Capture the cell that displays the provided text and extract its (X, Y) central coordinate. 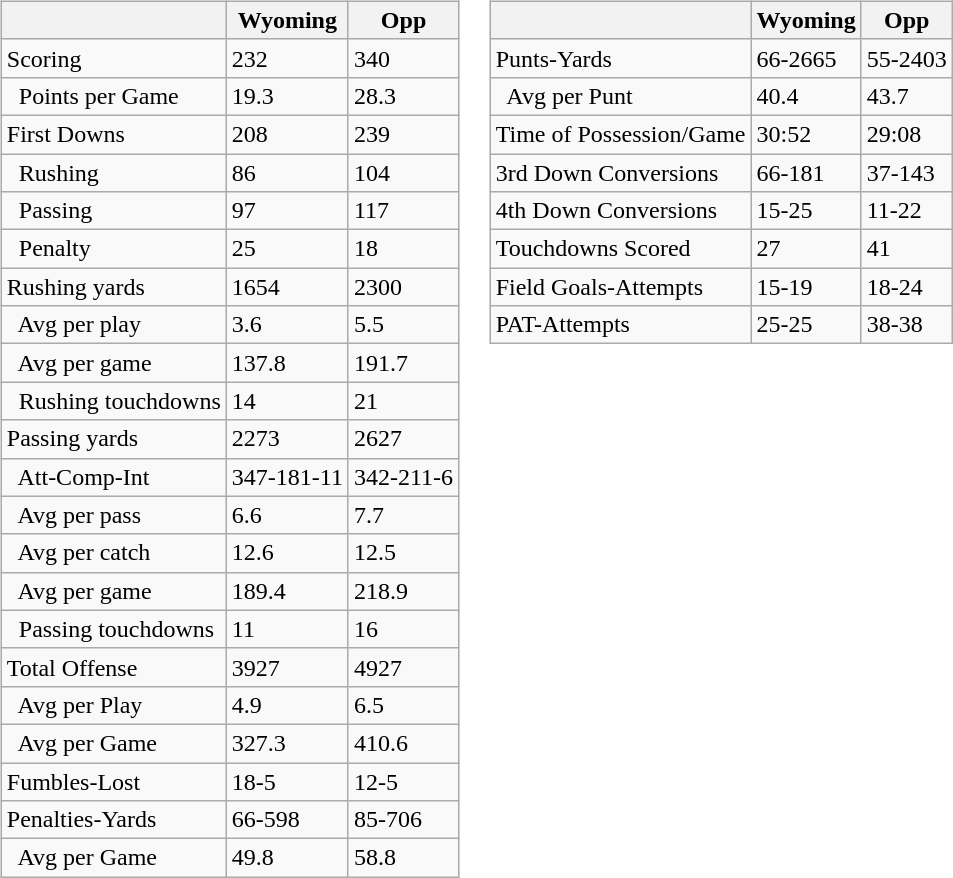
12.5 (403, 553)
12-5 (403, 781)
208 (287, 134)
Avg per play (114, 325)
104 (403, 173)
43.7 (906, 96)
327.3 (287, 743)
11 (287, 629)
41 (906, 249)
58.8 (403, 858)
66-2665 (806, 58)
18-5 (287, 781)
4927 (403, 667)
Points per Game (114, 96)
18 (403, 249)
2273 (287, 439)
340 (403, 58)
11-22 (906, 211)
2627 (403, 439)
Avg per Punt (620, 96)
21 (403, 401)
Passing touchdowns (114, 629)
25 (287, 249)
189.4 (287, 591)
Att-Comp-Int (114, 477)
239 (403, 134)
Touchdowns Scored (620, 249)
137.8 (287, 363)
29:08 (906, 134)
30:52 (806, 134)
Rushing (114, 173)
28.3 (403, 96)
Passing yards (114, 439)
117 (403, 211)
16 (403, 629)
66-598 (287, 820)
1654 (287, 287)
97 (287, 211)
347-181-11 (287, 477)
Fumbles-Lost (114, 781)
Rushing yards (114, 287)
410.6 (403, 743)
19.3 (287, 96)
Punts-Yards (620, 58)
3rd Down Conversions (620, 173)
6.6 (287, 515)
15-19 (806, 287)
38-38 (906, 325)
7.7 (403, 515)
14 (287, 401)
3.6 (287, 325)
Time of Possession/Game (620, 134)
4.9 (287, 705)
49.8 (287, 858)
Penalties-Yards (114, 820)
86 (287, 173)
2300 (403, 287)
Scoring (114, 58)
342-211-6 (403, 477)
PAT-Attempts (620, 325)
First Downs (114, 134)
6.5 (403, 705)
12.6 (287, 553)
18-24 (906, 287)
218.9 (403, 591)
232 (287, 58)
37-143 (906, 173)
40.4 (806, 96)
25-25 (806, 325)
Avg per catch (114, 553)
85-706 (403, 820)
4th Down Conversions (620, 211)
27 (806, 249)
5.5 (403, 325)
Avg per Play (114, 705)
Passing (114, 211)
Penalty (114, 249)
55-2403 (906, 58)
Field Goals-Attempts (620, 287)
Avg per pass (114, 515)
3927 (287, 667)
66-181 (806, 173)
Total Offense (114, 667)
15-25 (806, 211)
Rushing touchdowns (114, 401)
191.7 (403, 363)
